Return the (X, Y) coordinate for the center point of the cell that contains the specified text.  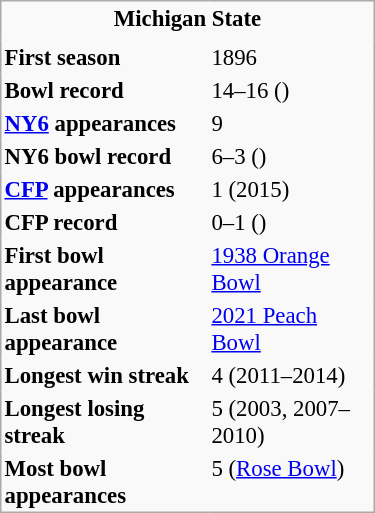
NY6 bowl record (105, 156)
First season (105, 56)
First bowl appearance (105, 268)
5 (Rose Bowl) (291, 482)
1938 Orange Bowl (291, 268)
Michigan State (188, 18)
Most bowl appearances (105, 482)
1 (2015) (291, 188)
Bowl record (105, 90)
6–3 () (291, 156)
1896 (291, 56)
NY6 appearances (105, 122)
Longest win streak (105, 374)
5 (2003, 2007–2010) (291, 422)
4 (2011–2014) (291, 374)
Last bowl appearance (105, 328)
2021 Peach Bowl (291, 328)
CFP record (105, 222)
CFP appearances (105, 188)
Longest losing streak (105, 422)
9 (291, 122)
14–16 () (291, 90)
0–1 () (291, 222)
